Search for the cell housing the specified text and yield its (x, y) center coordinate. 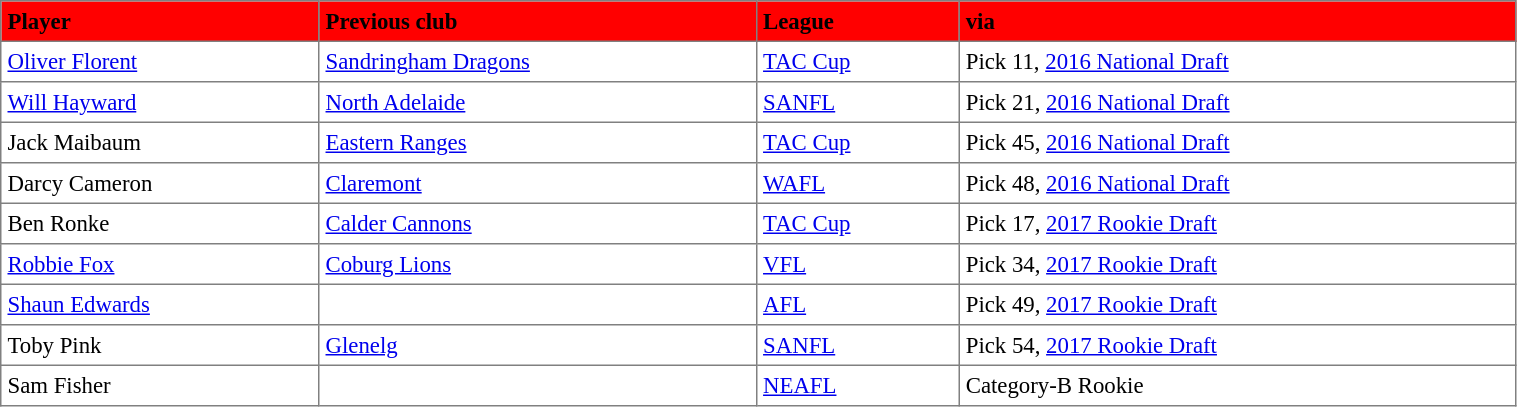
NEAFL (858, 385)
Pick 11, 2016 National Draft (1238, 61)
League (858, 21)
Robbie Fox (160, 264)
Pick 54, 2017 Rookie Draft (1238, 345)
AFL (858, 304)
via (1238, 21)
Toby Pink (160, 345)
Pick 48, 2016 National Draft (1238, 183)
Darcy Cameron (160, 183)
Sandringham Dragons (538, 61)
Coburg Lions (538, 264)
Pick 49, 2017 Rookie Draft (1238, 304)
Claremont (538, 183)
Pick 17, 2017 Rookie Draft (1238, 223)
North Adelaide (538, 102)
Eastern Ranges (538, 142)
Oliver Florent (160, 61)
Category-B Rookie (1238, 385)
VFL (858, 264)
Jack Maibaum (160, 142)
Ben Ronke (160, 223)
Pick 45, 2016 National Draft (1238, 142)
Calder Cannons (538, 223)
Pick 21, 2016 National Draft (1238, 102)
Shaun Edwards (160, 304)
Player (160, 21)
Pick 34, 2017 Rookie Draft (1238, 264)
Previous club (538, 21)
Sam Fisher (160, 385)
Will Hayward (160, 102)
Glenelg (538, 345)
WAFL (858, 183)
